Output the (x, y) coordinate of the center of the cell containing the given text.  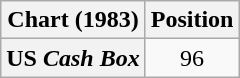
US Cash Box (73, 58)
Chart (1983) (73, 20)
Position (192, 20)
96 (192, 58)
